Find where the given text appears and provide that cell's center as [X, Y] coordinate. 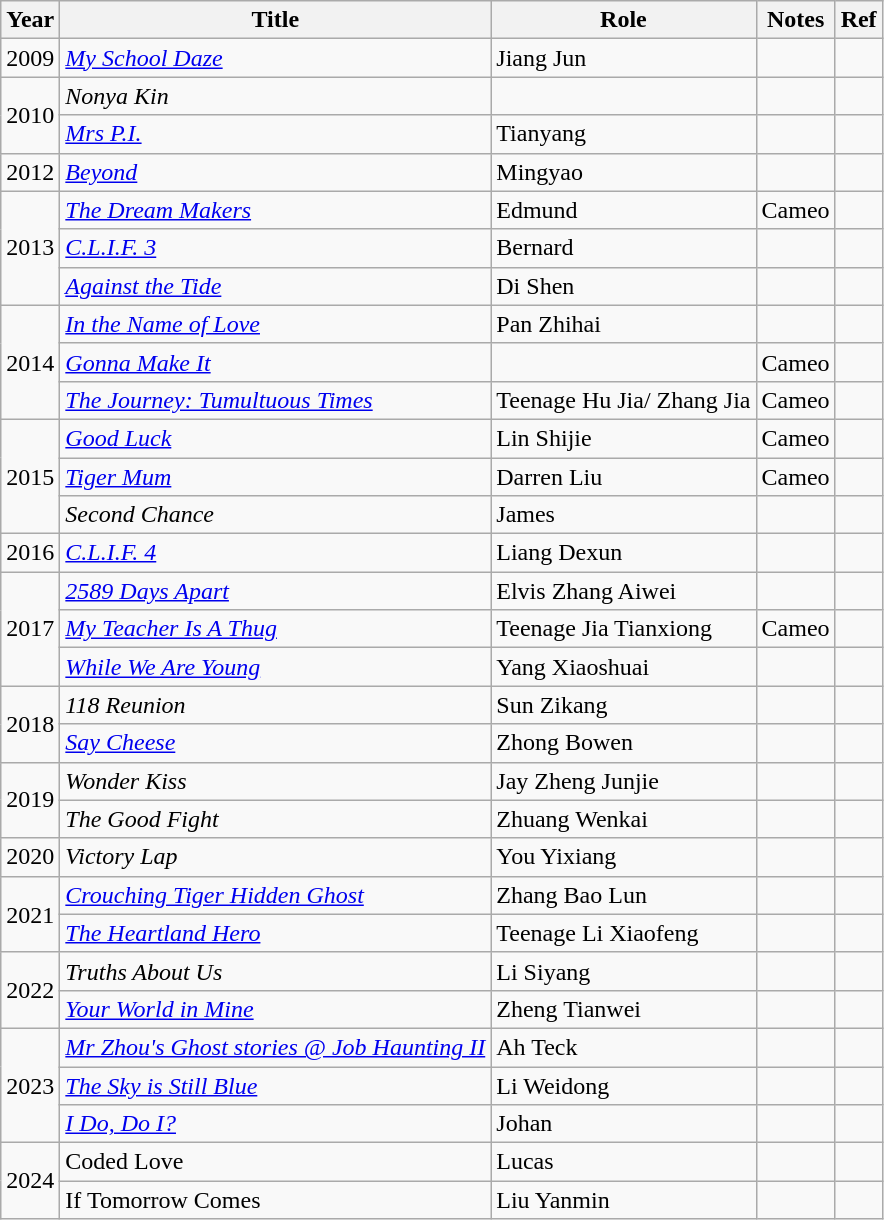
Notes [796, 20]
Gonna Make It [276, 362]
Ah Teck [624, 1047]
Say Cheese [276, 743]
2020 [30, 857]
Good Luck [276, 438]
2017 [30, 629]
Lin Shijie [624, 438]
Mrs P.I. [276, 134]
Crouching Tiger Hidden Ghost [276, 895]
Coded Love [276, 1162]
Zheng Tianwei [624, 1009]
2013 [30, 248]
The Dream Makers [276, 210]
C.L.I.F. 3 [276, 248]
Ref [858, 20]
Lucas [624, 1162]
Nonya Kin [276, 96]
2010 [30, 115]
Jiang Jun [624, 58]
2019 [30, 800]
Yang Xiaoshuai [624, 667]
In the Name of Love [276, 324]
118 Reunion [276, 705]
Title [276, 20]
The Journey: Tumultuous Times [276, 400]
2023 [30, 1085]
C.L.I.F. 4 [276, 553]
My Teacher Is A Thug [276, 629]
2021 [30, 914]
Truths About Us [276, 971]
Zhong Bowen [624, 743]
Pan Zhihai [624, 324]
Teenage Li Xiaofeng [624, 933]
Role [624, 20]
Victory Lap [276, 857]
Against the Tide [276, 286]
Li Weidong [624, 1085]
Elvis Zhang Aiwei [624, 591]
Liu Yanmin [624, 1200]
James [624, 515]
Tianyang [624, 134]
2012 [30, 172]
2015 [30, 476]
If Tomorrow Comes [276, 1200]
Edmund [624, 210]
Jay Zheng Junjie [624, 781]
Teenage Hu Jia/ Zhang Jia [624, 400]
Li Siyang [624, 971]
Tiger Mum [276, 477]
2022 [30, 990]
Liang Dexun [624, 553]
Zhuang Wenkai [624, 819]
Di Shen [624, 286]
While We Are Young [276, 667]
Mr Zhou's Ghost stories @ Job Haunting II [276, 1047]
2018 [30, 724]
I Do, Do I? [276, 1124]
Wonder Kiss [276, 781]
Sun Zikang [624, 705]
2009 [30, 58]
Mingyao [624, 172]
2014 [30, 362]
The Sky is Still Blue [276, 1085]
Bernard [624, 248]
Teenage Jia Tianxiong [624, 629]
The Heartland Hero [276, 933]
Second Chance [276, 515]
Johan [624, 1124]
2016 [30, 553]
You Yixiang [624, 857]
Darren Liu [624, 477]
The Good Fight [276, 819]
2589 Days Apart [276, 591]
Year [30, 20]
2024 [30, 1181]
Your World in Mine [276, 1009]
My School Daze [276, 58]
Beyond [276, 172]
Zhang Bao Lun [624, 895]
